From the cell containing the given text, extract its center point as [X, Y] coordinate. 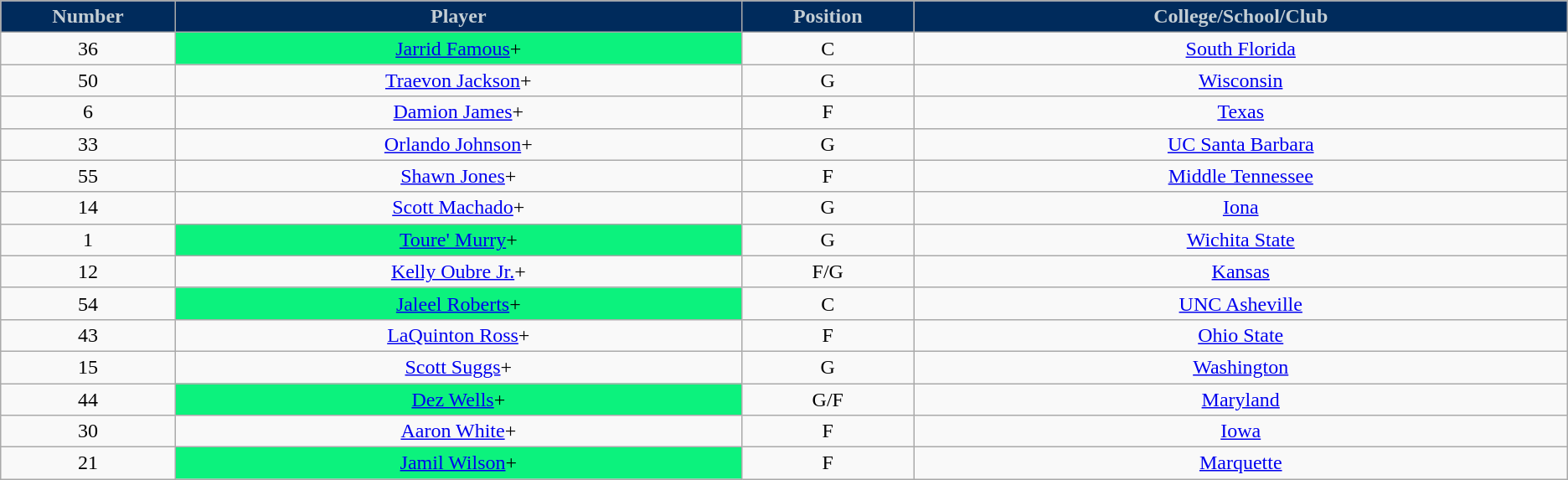
33 [89, 144]
G/F [828, 400]
Marquette [1240, 463]
Scott Machado+ [458, 208]
College/School/Club [1240, 17]
14 [89, 208]
Position [828, 17]
Washington [1240, 367]
6 [89, 112]
Wichita State [1240, 240]
1 [89, 240]
Toure' Murry+ [458, 240]
Kelly Oubre Jr.+ [458, 271]
Jamil Wilson+ [458, 463]
Scott Suggs+ [458, 367]
36 [89, 49]
Damion James+ [458, 112]
UNC Asheville [1240, 303]
15 [89, 367]
Jarrid Famous+ [458, 49]
12 [89, 271]
44 [89, 400]
Dez Wells+ [458, 400]
55 [89, 176]
50 [89, 80]
Iowa [1240, 431]
LaQuinton Ross+ [458, 335]
Texas [1240, 112]
Orlando Johnson+ [458, 144]
Kansas [1240, 271]
F/G [828, 271]
43 [89, 335]
South Florida [1240, 49]
Iona [1240, 208]
21 [89, 463]
Number [89, 17]
Middle Tennessee [1240, 176]
54 [89, 303]
UC Santa Barbara [1240, 144]
Jaleel Roberts+ [458, 303]
Traevon Jackson+ [458, 80]
Wisconsin [1240, 80]
Shawn Jones+ [458, 176]
Player [458, 17]
Aaron White+ [458, 431]
Maryland [1240, 400]
Ohio State [1240, 335]
30 [89, 431]
